Pinpoint the cell where the given text exists, returning its (X, Y) midpoint coordinate. 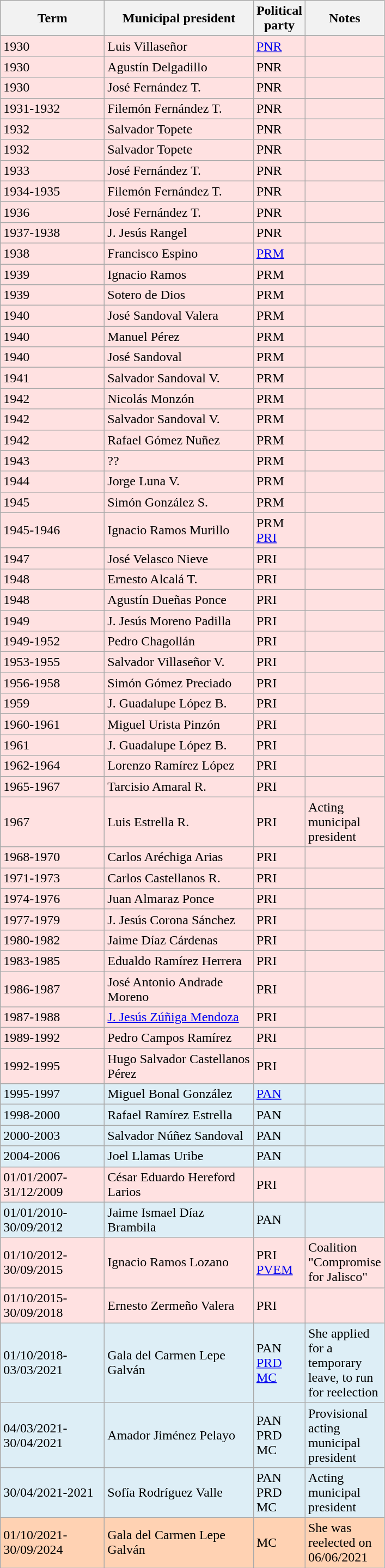
1962-1964 (52, 766)
Ignacio Ramos Lozano (179, 1262)
MC (279, 1542)
Ernesto Alcalá T. (179, 579)
Jaime Ismael Díaz Brambila (179, 1220)
1931-1932 (52, 108)
1980-1982 (52, 940)
José Velasco Nieve (179, 558)
Hugo Salvador Castellanos Pérez (179, 1066)
1956-1958 (52, 683)
1936 (52, 212)
1945-1946 (52, 530)
Ernesto Zermeño Valera (179, 1305)
Notes (344, 19)
Salvador Villaseñor V. (179, 662)
Coalition "Compromise for Jalisco" (344, 1262)
Jorge Luna V. (179, 481)
?? (179, 461)
Edualdo Ramírez Herrera (179, 961)
Ignacio Ramos Murillo (179, 530)
Sofía Rodríguez Valle (179, 1492)
Lorenzo Ramírez López (179, 766)
Tarcisio Amaral R. (179, 786)
1945 (52, 502)
Rafael Ramírez Estrella (179, 1115)
PRM PRI (279, 530)
Salvador Núñez Sandoval (179, 1136)
Francisco Espino (179, 253)
Sotero de Dios (179, 295)
1937-1938 (52, 233)
1943 (52, 461)
1949-1952 (52, 642)
01/01/2010-30/09/2012 (52, 1220)
1992-1995 (52, 1066)
1967 (52, 822)
1934-1935 (52, 191)
2004-2006 (52, 1156)
J. Jesús Rangel (179, 233)
José Sandoval (179, 357)
Agustín Delgadillo (179, 67)
1959 (52, 704)
Provisional acting municipal president (344, 1435)
Ignacio Ramos (179, 274)
J. Jesús Moreno Padilla (179, 620)
01/10/2018-03/03/2021 (52, 1363)
04/03/2021-30/04/2021 (52, 1435)
Term (52, 19)
Jaime Díaz Cárdenas (179, 940)
1947 (52, 558)
1986-1987 (52, 989)
Carlos Castellanos R. (179, 878)
Luis Villaseñor (179, 46)
1933 (52, 170)
1983-1985 (52, 961)
1971-1973 (52, 878)
Simón González S. (179, 502)
1965-1967 (52, 786)
J. Jesús Zúñiga Mendoza (179, 1017)
Miguel Urista Pinzón (179, 724)
PRI PVEM (279, 1262)
2000-2003 (52, 1136)
José Sandoval Valera (179, 316)
J. Jesús Corona Sánchez (179, 919)
Political party (279, 19)
1977-1979 (52, 919)
Luis Estrella R. (179, 822)
1961 (52, 745)
1944 (52, 481)
She applied for a temporary leave, to run for reelection (344, 1363)
José Antonio Andrade Moreno (179, 989)
01/10/2012-30/09/2015 (52, 1262)
01/01/2007-31/12/2009 (52, 1184)
Joel Llamas Uribe (179, 1156)
Rafael Gómez Nuñez (179, 440)
1968-1970 (52, 857)
Pedro Chagollán (179, 642)
Nicolás Monzón (179, 399)
01/10/2021-30/09/2024 (52, 1542)
Juan Almaraz Ponce (179, 899)
Simón Gómez Preciado (179, 683)
Amador Jiménez Pelayo (179, 1435)
01/10/2015-30/09/2018 (52, 1305)
1949 (52, 620)
1998-2000 (52, 1115)
Carlos Aréchiga Arias (179, 857)
Miguel Bonal González (179, 1094)
1987-1988 (52, 1017)
30/04/2021-2021 (52, 1492)
Municipal president (179, 19)
1953-1955 (52, 662)
1989-1992 (52, 1038)
1941 (52, 378)
Manuel Pérez (179, 337)
1960-1961 (52, 724)
1974-1976 (52, 899)
César Eduardo Hereford Larios (179, 1184)
Agustín Dueñas Ponce (179, 600)
Pedro Campos Ramírez (179, 1038)
1995-1997 (52, 1094)
She was reelected on 06/06/2021 (344, 1542)
1938 (52, 253)
